Return the (x, y) coordinate for the center point of the cell that contains the specified text.  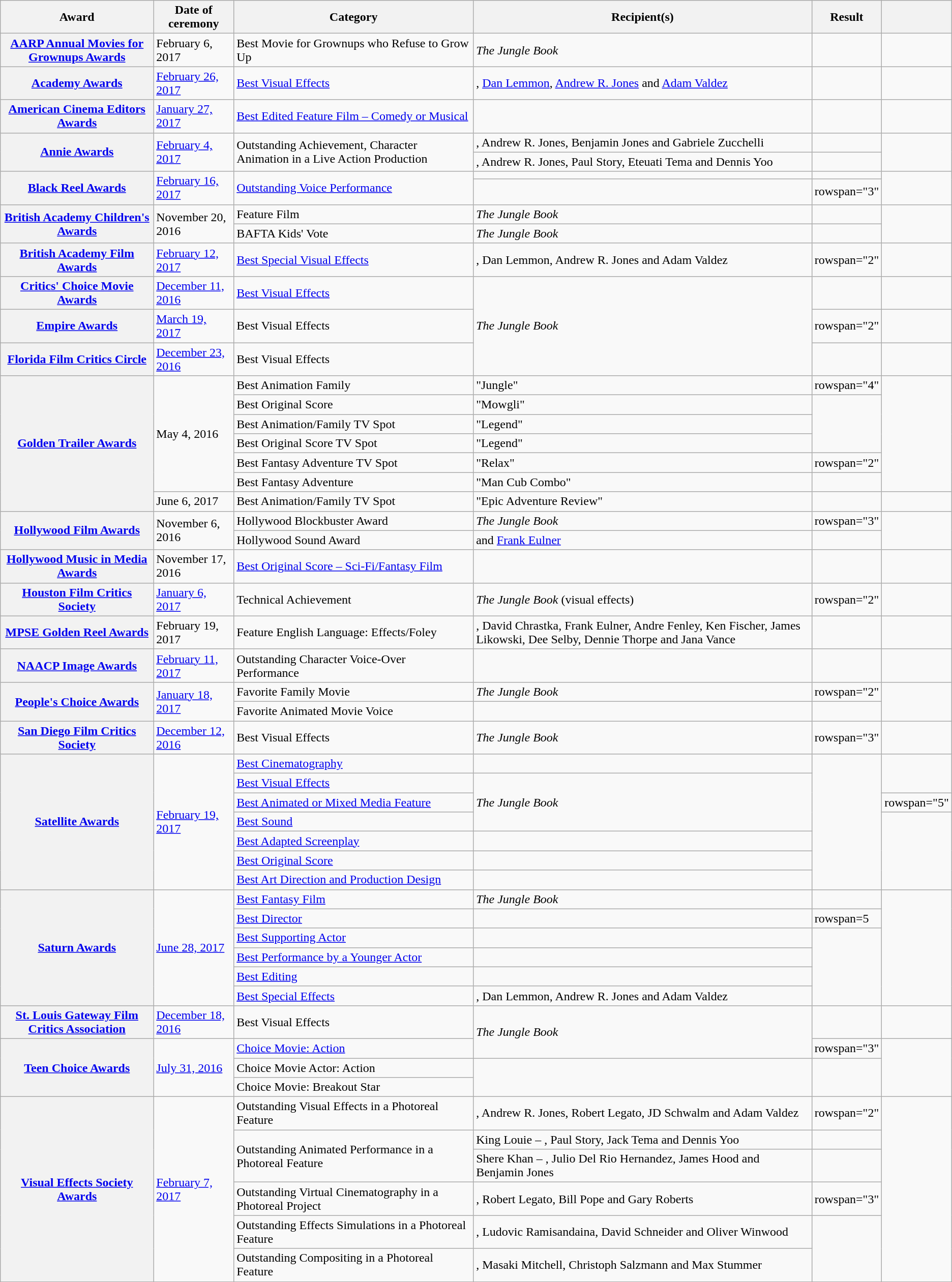
and Frank Eulner (643, 540)
Best Fantasy Adventure TV Spot (354, 463)
December 23, 2016 (194, 359)
King Louie – , Paul Story, Jack Tema and Dennis Yoo (643, 1140)
, Andrew R. Jones, Benjamin Jones and Gabriele Zucchelli (643, 142)
Hollywood Music in Media Awards (77, 567)
Empire Awards (77, 325)
Outstanding Voice Performance (354, 188)
Outstanding Visual Effects in a Photoreal Feature (354, 1114)
Teen Choice Awards (77, 1067)
June 28, 2017 (194, 947)
British Academy Film Awards (77, 259)
November 6, 2016 (194, 530)
Black Reel Awards (77, 188)
Annie Awards (77, 152)
Best Animated or Mixed Media Feature (354, 802)
Outstanding Achievement, Character Animation in a Live Action Production (354, 152)
, David Chrastka, Frank Eulner, Andre Fenley, Ken Fischer, James Likowski, Dee Selby, Dennie Thorpe and Jana Vance (643, 633)
Date of ceremony (194, 17)
BAFTA Kids' Vote (354, 233)
NAACP Image Awards (77, 665)
Best Performance by a Younger Actor (354, 957)
February 16, 2017 (194, 188)
February 12, 2017 (194, 259)
Feature English Language: Effects/Foley (354, 633)
Golden Trailer Awards (77, 443)
Outstanding Animated Performance in a Photoreal Feature (354, 1156)
"Man Cub Combo" (643, 482)
, Robert Legato, Bill Pope and Gary Roberts (643, 1199)
, Andrew R. Jones, Robert Legato, JD Schwalm and Adam Valdez (643, 1114)
February 6, 2017 (194, 50)
"Epic Adventure Review" (643, 501)
British Academy Children's Awards (77, 224)
Best Supporting Actor (354, 938)
Favorite Animated Movie Voice (354, 711)
American Cinema Editors Awards (77, 116)
February 26, 2017 (194, 83)
rowspan="5" (917, 802)
Choice Movie Actor: Action (354, 1067)
December 11, 2016 (194, 293)
Shere Khan – , Julio Del Rio Hernandez, James Hood and Benjamin Jones (643, 1166)
December 18, 2016 (194, 1022)
Favorite Family Movie (354, 692)
Best Cinematography (354, 764)
February 7, 2017 (194, 1189)
Saturn Awards (77, 947)
Outstanding Compositing in a Photoreal Feature (354, 1265)
Satellite Awards (77, 822)
July 31, 2016 (194, 1067)
Best Movie for Grownups who Refuse to Grow Up (354, 50)
Best Animation Family (354, 385)
January 6, 2017 (194, 599)
MPSE Golden Reel Awards (77, 633)
February 4, 2017 (194, 152)
, Masaki Mitchell, Christoph Salzmann and Max Stummer (643, 1265)
June 6, 2017 (194, 501)
People's Choice Awards (77, 701)
Best Adapted Screenplay (354, 841)
Visual Effects Society Awards (77, 1189)
February 11, 2017 (194, 665)
The Jungle Book (visual effects) (643, 599)
Best Fantasy Adventure (354, 482)
Best Fantasy Film (354, 899)
"Mowgli" (643, 405)
Outstanding Character Voice-Over Performance (354, 665)
"Jungle" (643, 385)
Best Original Score – Sci-Fi/Fantasy Film (354, 567)
AARP Annual Movies for Grownups Awards (77, 50)
Category (354, 17)
November 17, 2016 (194, 567)
Best Special Visual Effects (354, 259)
Result (847, 17)
January 27, 2017 (194, 116)
Best Art Direction and Production Design (354, 880)
St. Louis Gateway Film Critics Association (77, 1022)
Best Original Score TV Spot (354, 443)
Recipient(s) (643, 17)
Academy Awards (77, 83)
Outstanding Virtual Cinematography in a Photoreal Project (354, 1199)
Feature Film (354, 214)
, Ludovic Ramisandaina, David Schneider and Oliver Winwood (643, 1232)
Critics' Choice Movie Awards (77, 293)
Choice Movie: Action (354, 1048)
Best Sound (354, 822)
Choice Movie: Breakout Star (354, 1087)
San Diego Film Critics Society (77, 737)
Hollywood Sound Award (354, 540)
January 18, 2017 (194, 701)
rowspan="4" (847, 385)
May 4, 2016 (194, 434)
Hollywood Blockbuster Award (354, 521)
December 12, 2016 (194, 737)
Best Edited Feature Film – Comedy or Musical (354, 116)
Technical Achievement (354, 599)
"Relax" (643, 463)
rowspan=5 (847, 918)
Best Editing (354, 976)
Florida Film Critics Circle (77, 359)
November 20, 2016 (194, 224)
Best Director (354, 918)
Best Special Effects (354, 996)
Hollywood Film Awards (77, 530)
Outstanding Effects Simulations in a Photoreal Feature (354, 1232)
Award (77, 17)
, Andrew R. Jones, Paul Story, Eteuati Tema and Dennis Yoo (643, 162)
Houston Film Critics Society (77, 599)
March 19, 2017 (194, 325)
